Scan for the cell matching the given text and deliver its (x, y) coordinate at center. 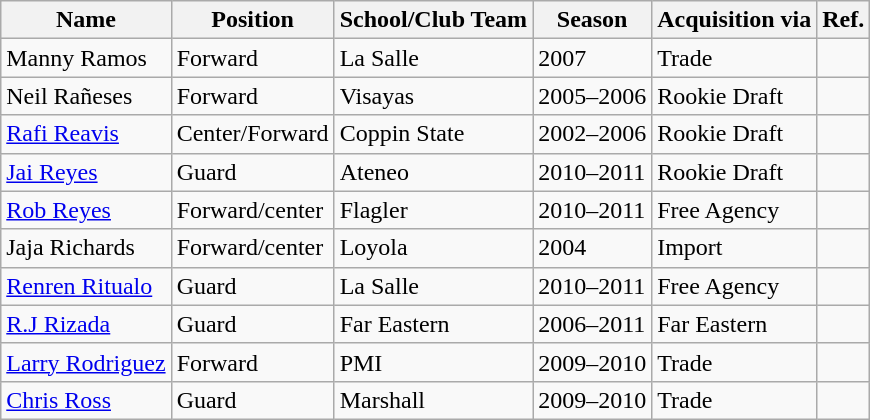
Import (734, 248)
Acquisition via (734, 20)
Jaja Richards (86, 248)
Rafi Reavis (86, 134)
2002–2006 (592, 134)
Position (252, 20)
Visayas (433, 96)
Neil Rañeses (86, 96)
2005–2006 (592, 96)
Ref. (844, 20)
Marshall (433, 400)
2006–2011 (592, 324)
Coppin State (433, 134)
Chris Ross (86, 400)
Renren Ritualo (86, 286)
Ateneo (433, 172)
2007 (592, 58)
PMI (433, 362)
Jai Reyes (86, 172)
Name (86, 20)
Manny Ramos (86, 58)
Larry Rodriguez (86, 362)
Loyola (433, 248)
Flagler (433, 210)
R.J Rizada (86, 324)
Center/Forward (252, 134)
Rob Reyes (86, 210)
Season (592, 20)
School/Club Team (433, 20)
2004 (592, 248)
